Extract the (x, y) coordinate from the center of the cell holding the provided text.  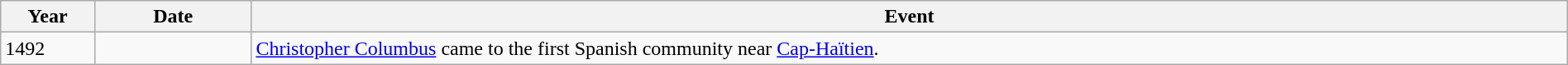
Christopher Columbus came to the first Spanish community near Cap-Haïtien. (910, 48)
Event (910, 17)
Date (172, 17)
1492 (48, 48)
Year (48, 17)
